Return [x, y] of the center of cell containing provided text 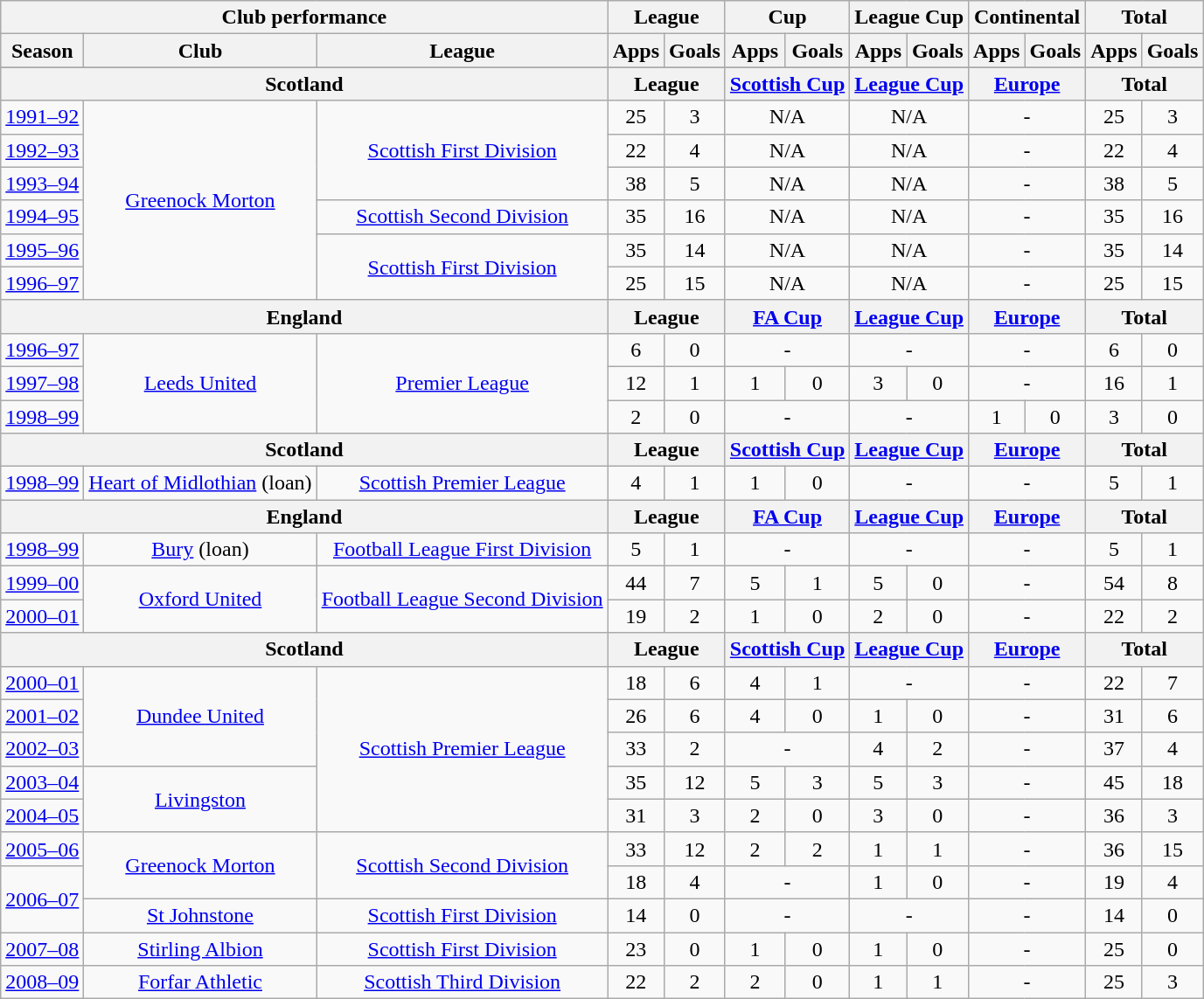
Heart of Midlothian (loan) [200, 483]
1994–95 [42, 217]
23 [636, 948]
1991–92 [42, 117]
2007–08 [42, 948]
1995–96 [42, 250]
Bury (loan) [200, 550]
1999–00 [42, 583]
Stirling Albion [200, 948]
Oxford United [200, 600]
Forfar Athletic [200, 982]
Club [200, 51]
1997–98 [42, 383]
Scottish Third Division [462, 982]
2006–07 [42, 898]
2004–05 [42, 815]
1992–93 [42, 150]
2002–03 [42, 749]
8 [1173, 583]
2008–09 [42, 982]
2001–02 [42, 716]
St Johnstone [200, 915]
Season [42, 51]
Premier League [462, 383]
54 [1114, 583]
2003–04 [42, 782]
Football League First Division [462, 550]
1993–94 [42, 184]
2005–06 [42, 849]
Livingston [200, 799]
Club performance [304, 17]
Dundee United [200, 716]
Continental [1027, 17]
Football League Second Division [462, 600]
37 [1114, 749]
26 [636, 716]
Leeds United [200, 383]
45 [1114, 782]
Cup [787, 17]
44 [636, 583]
